Search for the cell housing the specified text and yield its [X, Y] center coordinate. 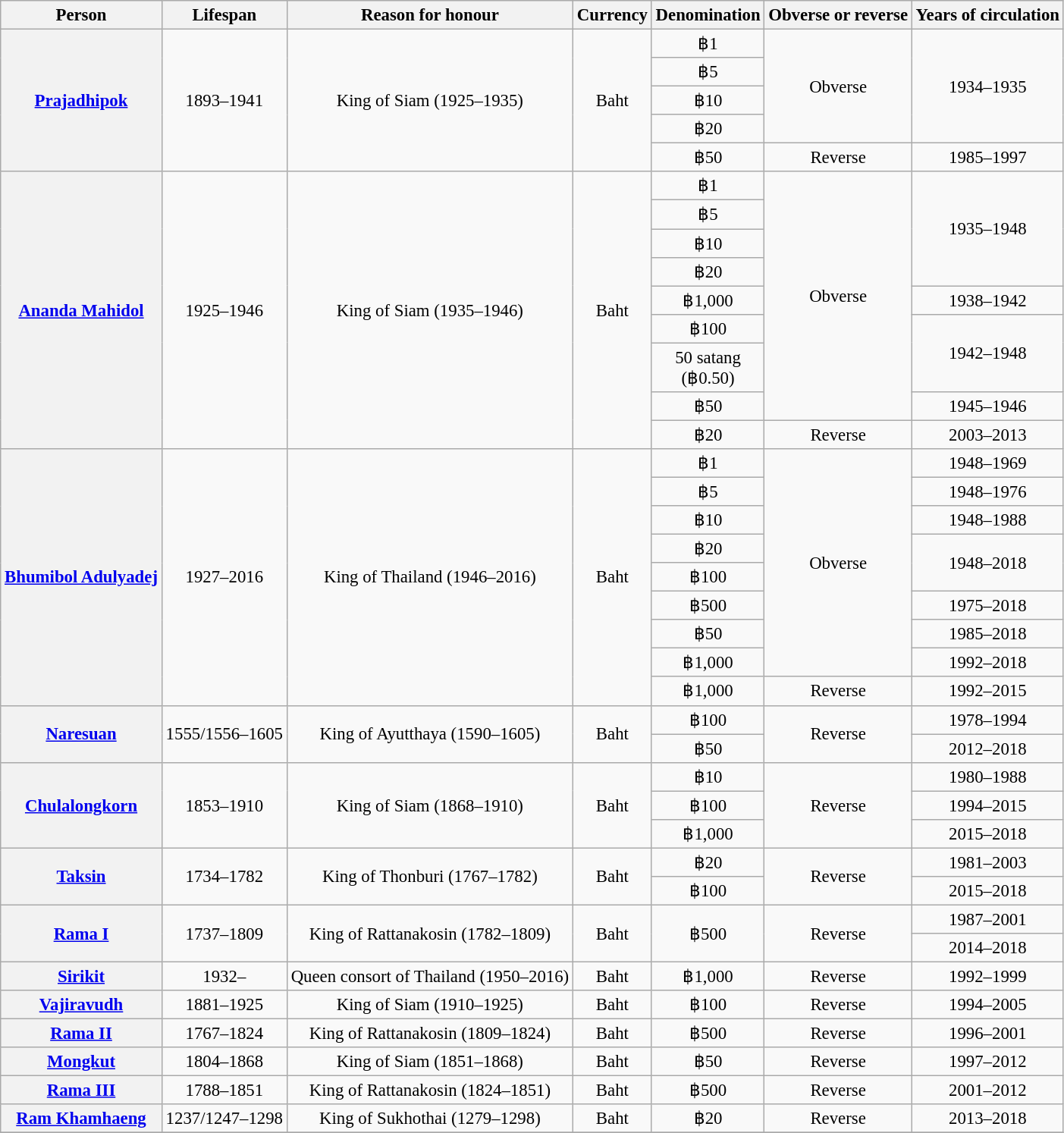
Person [82, 15]
1978–1994 [987, 720]
Years of circulation [987, 15]
1985–1997 [987, 158]
Chulalongkorn [82, 805]
1981–2003 [987, 862]
Mongkut [82, 1062]
1237/1247–1298 [224, 1119]
1996–2001 [987, 1034]
Rama I [82, 933]
1948–1969 [987, 463]
1804–1868 [224, 1062]
1994–2015 [987, 805]
King of Thailand (1946–2016) [429, 577]
Denomination [708, 15]
1987–2001 [987, 919]
1932– [224, 977]
1948–1988 [987, 520]
1948–2018 [987, 563]
Queen consort of Thailand (1950–2016) [429, 977]
King of Thonburi (1767–1782) [429, 877]
King of Sukhothai (1279–1298) [429, 1119]
1975–2018 [987, 606]
1737–1809 [224, 933]
1997–2012 [987, 1062]
Ram Khamhaeng [82, 1119]
1992–2015 [987, 692]
1994–2005 [987, 1005]
King of Siam (1910–1925) [429, 1005]
1992–2018 [987, 663]
Currency [612, 15]
1925–1946 [224, 309]
2014–2018 [987, 948]
King of Siam (1935–1946) [429, 309]
1734–1782 [224, 877]
King of Siam (1868–1910) [429, 805]
Prajadhipok [82, 101]
1767–1824 [224, 1034]
1934–1935 [987, 86]
1948–1976 [987, 491]
1881–1925 [224, 1005]
Reason for honour [429, 15]
1992–1999 [987, 977]
King of Rattanakosin (1824–1851) [429, 1091]
Rama III [82, 1091]
1555/1556–1605 [224, 734]
Ananda Mahidol [82, 309]
King of Siam (1925–1935) [429, 101]
1935–1948 [987, 228]
Naresuan [82, 734]
King of Rattanakosin (1782–1809) [429, 933]
1927–2016 [224, 577]
King of Rattanakosin (1809–1824) [429, 1034]
Taksin [82, 877]
Lifespan [224, 15]
Obverse or reverse [838, 15]
King of Ayutthaya (1590–1605) [429, 734]
1788–1851 [224, 1091]
Bhumibol Adulyadej [82, 577]
2013–2018 [987, 1119]
King of Siam (1851–1868) [429, 1062]
1853–1910 [224, 805]
Rama II [82, 1034]
1942–1948 [987, 353]
1985–2018 [987, 634]
2001–2012 [987, 1091]
1945–1946 [987, 406]
1980–1988 [987, 777]
Vajiravudh [82, 1005]
1938–1942 [987, 300]
2012–2018 [987, 749]
Sirikit [82, 977]
50 satang(฿0.50) [708, 367]
1893–1941 [224, 101]
2003–2013 [987, 435]
